Scan for the cell matching the given text and deliver its [x, y] coordinate at center. 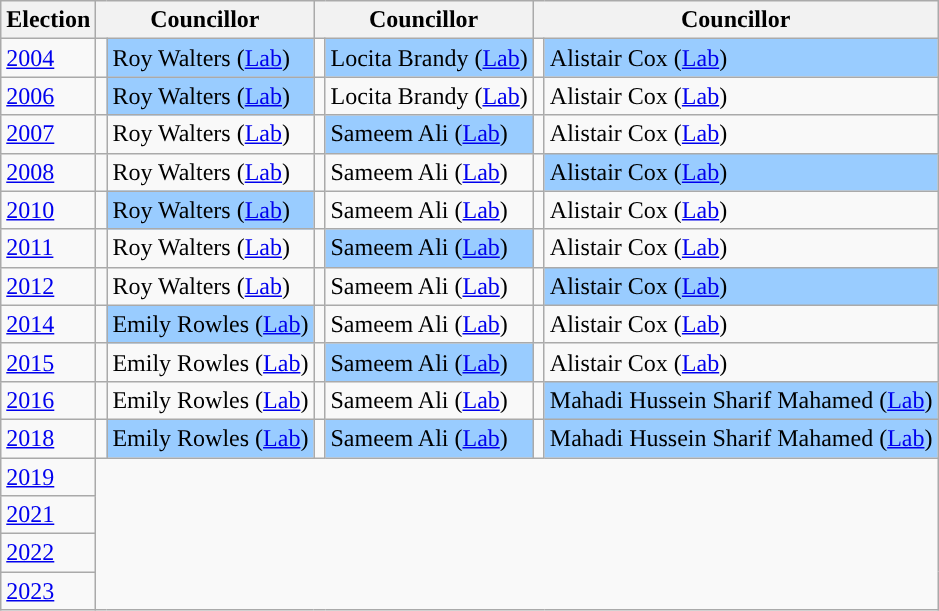
2022 [48, 553]
2015 [48, 362]
2010 [48, 210]
2018 [48, 438]
2006 [48, 96]
2007 [48, 134]
2011 [48, 248]
2014 [48, 324]
2019 [48, 477]
2012 [48, 286]
2004 [48, 58]
2008 [48, 172]
2016 [48, 400]
2021 [48, 515]
Election [48, 20]
2023 [48, 591]
